Search for the cell housing the specified text and yield its [x, y] center coordinate. 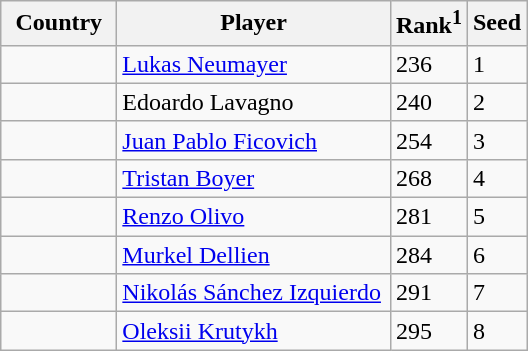
1 [496, 64]
Murkel Dellien [254, 255]
Renzo Olivo [254, 217]
Tristan Boyer [254, 178]
Lukas Neumayer [254, 64]
Country [59, 24]
Oleksii Krutykh [254, 331]
Nikolás Sánchez Izquierdo [254, 293]
Edoardo Lavagno [254, 102]
6 [496, 255]
284 [428, 255]
3 [496, 140]
268 [428, 178]
4 [496, 178]
Juan Pablo Ficovich [254, 140]
Seed [496, 24]
8 [496, 331]
281 [428, 217]
291 [428, 293]
7 [496, 293]
Player [254, 24]
295 [428, 331]
240 [428, 102]
254 [428, 140]
2 [496, 102]
Rank1 [428, 24]
5 [496, 217]
236 [428, 64]
